Return [X, Y] of the center of cell containing provided text 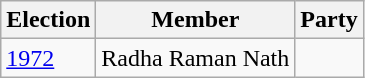
Member [196, 20]
1972 [48, 58]
Party [329, 20]
Election [48, 20]
Radha Raman Nath [196, 58]
